Extract the [x, y] coordinate from the center of the cell holding the provided text.  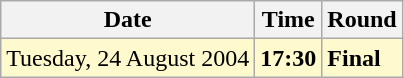
Date [128, 20]
Final [362, 58]
Time [288, 20]
17:30 [288, 58]
Tuesday, 24 August 2004 [128, 58]
Round [362, 20]
